Identify which cell holds the provided text, then report its (X, Y) central coordinate. 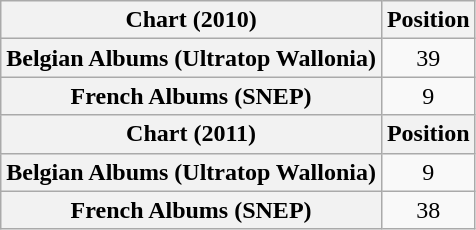
39 (428, 58)
Chart (2011) (192, 134)
Chart (2010) (192, 20)
38 (428, 210)
